Return the (X, Y) coordinate for the center point of the cell that contains the specified text.  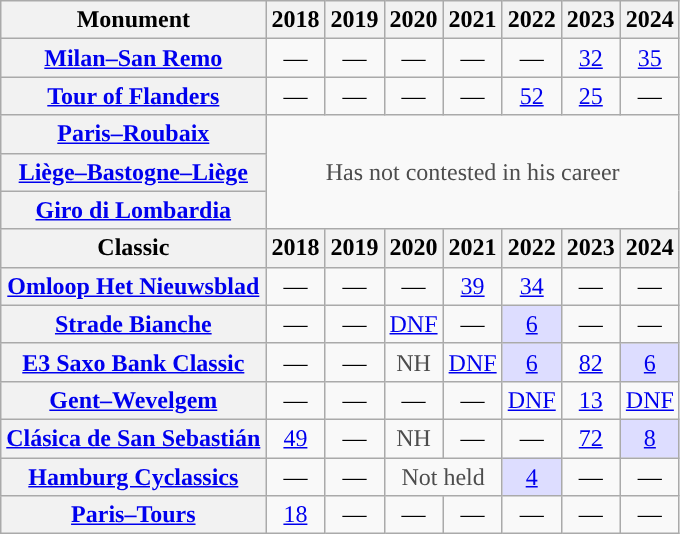
Clásica de San Sebastián (134, 438)
39 (472, 286)
25 (590, 96)
Paris–Tours (134, 515)
Liège–Bastogne–Liège (134, 172)
32 (590, 58)
8 (650, 438)
4 (532, 477)
13 (590, 400)
52 (532, 96)
Milan–San Remo (134, 58)
Classic (134, 248)
18 (296, 515)
Monument (134, 20)
Not held (443, 477)
Gent–Wevelgem (134, 400)
Hamburg Cyclassics (134, 477)
Has not contested in his career (473, 172)
72 (590, 438)
34 (532, 286)
35 (650, 58)
49 (296, 438)
Paris–Roubaix (134, 134)
Omloop Het Nieuwsblad (134, 286)
82 (590, 362)
Giro di Lombardia (134, 210)
Strade Bianche (134, 324)
Tour of Flanders (134, 96)
E3 Saxo Bank Classic (134, 362)
